Return (x, y) of the center of cell containing provided text 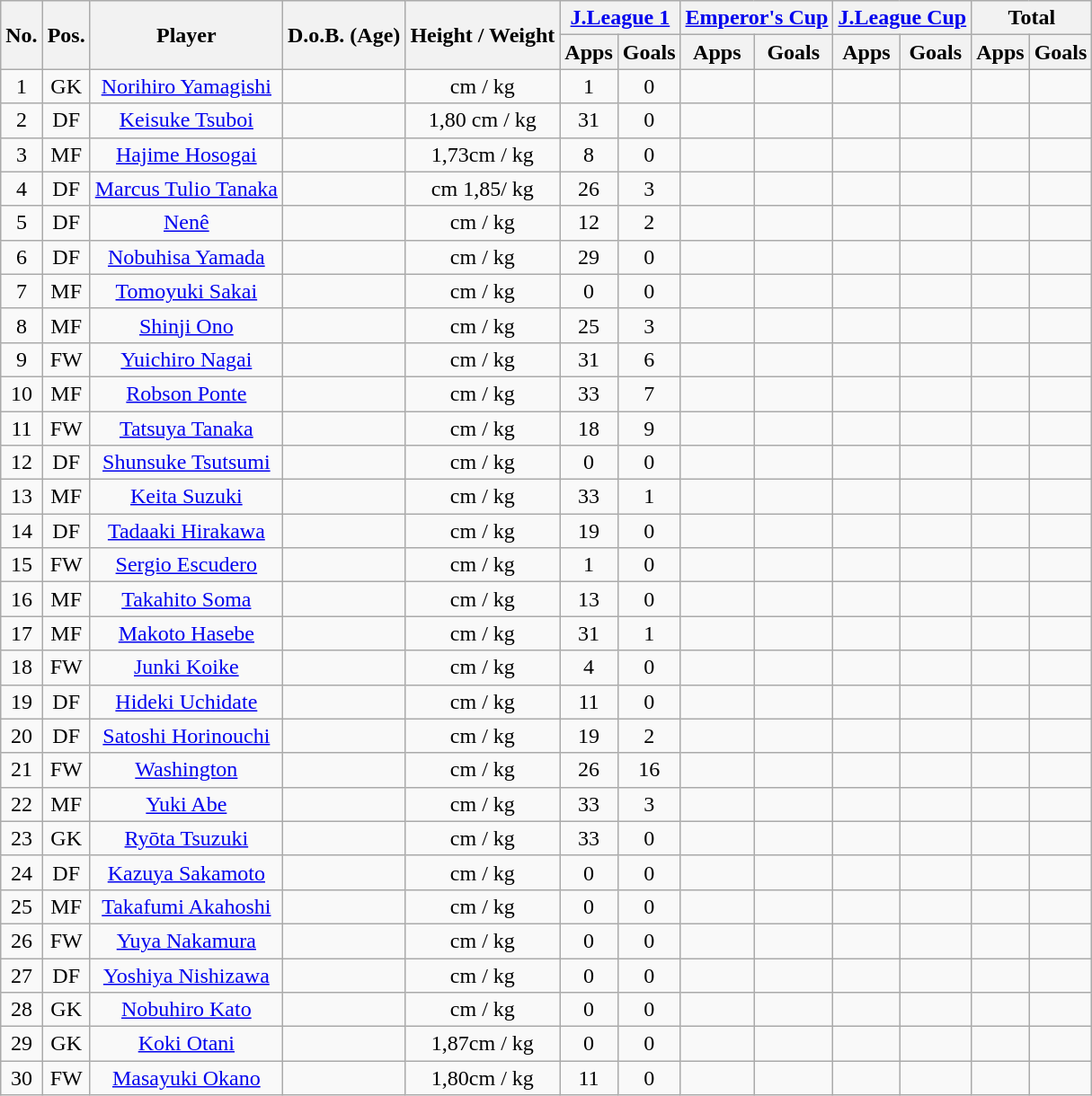
30 (22, 1078)
Hideki Uchidate (186, 702)
Satoshi Horinouchi (186, 736)
Nobuhisa Yamada (186, 257)
Marcus Tulio Tanaka (186, 189)
Total (1032, 18)
1,80 cm / kg (483, 120)
Tadaaki Hirakawa (186, 531)
cm 1,85/ kg (483, 189)
5 (22, 223)
No. (22, 35)
1,80cm / kg (483, 1078)
Yuya Nakamura (186, 941)
Robson Ponte (186, 393)
Shunsuke Tsutsumi (186, 463)
10 (22, 393)
Tomoyuki Sakai (186, 291)
17 (22, 633)
Takafumi Akahoshi (186, 906)
Player (186, 35)
Tatsuya Tanaka (186, 429)
Yoshiya Nishizawa (186, 975)
Hajime Hosogai (186, 155)
27 (22, 975)
15 (22, 565)
Masayuki Okano (186, 1078)
Washington (186, 770)
Ryōta Tsuzuki (186, 838)
Kazuya Sakamoto (186, 872)
J.League Cup (902, 18)
Norihiro Yamagishi (186, 86)
Yuki Abe (186, 804)
Koki Otani (186, 1044)
Shinji Ono (186, 325)
Takahito Soma (186, 599)
20 (22, 736)
Makoto Hasebe (186, 633)
1,87cm / kg (483, 1044)
Keisuke Tsuboi (186, 120)
Emperor's Cup (757, 18)
Height / Weight (483, 35)
Nenê (186, 223)
J.League 1 (620, 18)
1,73cm / kg (483, 155)
Pos. (67, 35)
Sergio Escudero (186, 565)
22 (22, 804)
D.o.B. (Age) (343, 35)
28 (22, 1010)
14 (22, 531)
21 (22, 770)
24 (22, 872)
Nobuhiro Kato (186, 1010)
Yuichiro Nagai (186, 359)
23 (22, 838)
Keita Suzuki (186, 497)
Junki Koike (186, 667)
